Detect which cell encompasses the target text, then output its (X, Y) center coordinate. 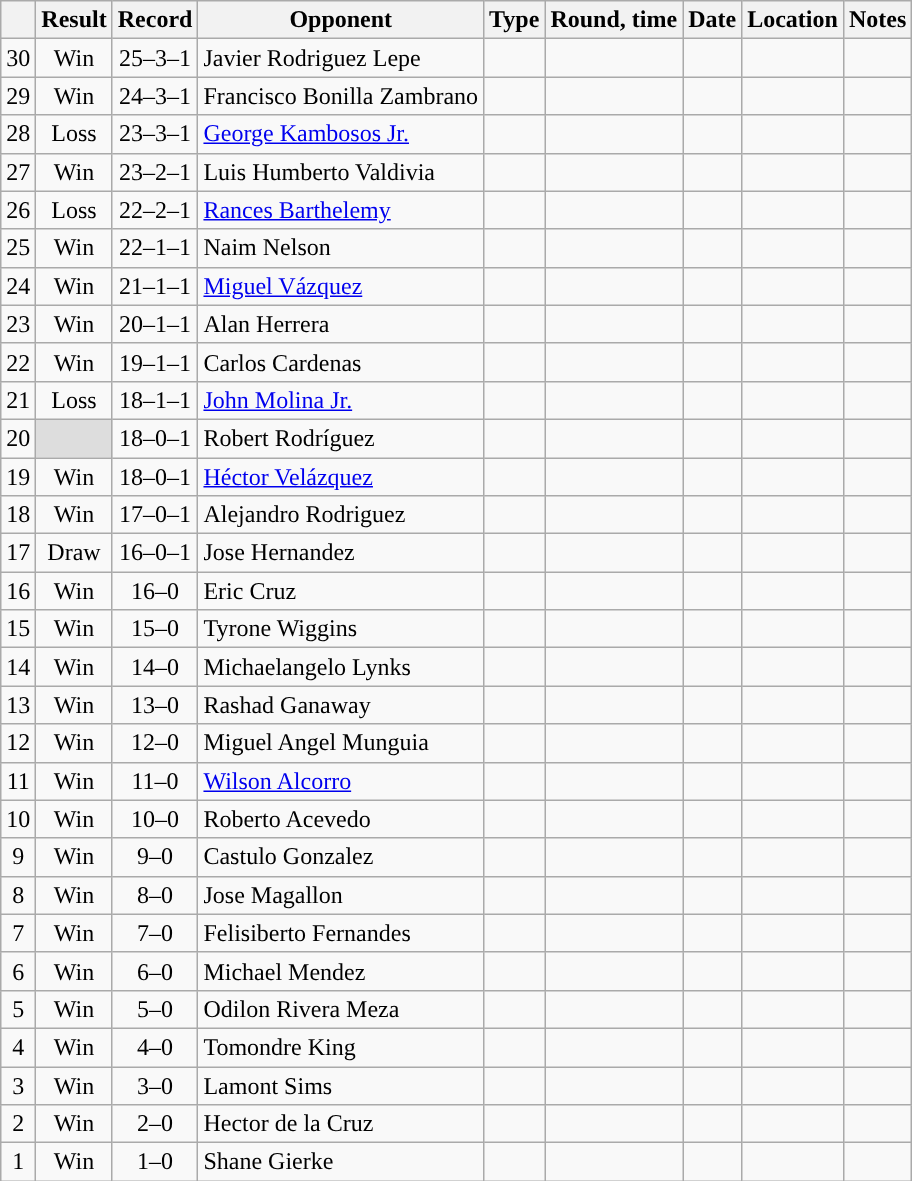
12 (18, 743)
22–1–1 (155, 248)
7 (18, 933)
Date (712, 20)
Javier Rodriguez Lepe (341, 58)
5–0 (155, 1009)
2–0 (155, 1124)
27 (18, 172)
14–0 (155, 667)
24–3–1 (155, 96)
Hector de la Cruz (341, 1124)
Alejandro Rodriguez (341, 515)
20–1–1 (155, 324)
6–0 (155, 971)
23 (18, 324)
Notes (877, 20)
29 (18, 96)
6 (18, 971)
25 (18, 248)
16–0 (155, 591)
15–0 (155, 629)
13 (18, 705)
10 (18, 819)
21 (18, 400)
Jose Magallon (341, 895)
Tyrone Wiggins (341, 629)
Shane Gierke (341, 1162)
Draw (74, 553)
Round, time (614, 20)
23–2–1 (155, 172)
14 (18, 667)
24 (18, 286)
8–0 (155, 895)
3 (18, 1085)
9 (18, 857)
2 (18, 1124)
18 (18, 515)
George Kambosos Jr. (341, 134)
7–0 (155, 933)
Opponent (341, 20)
23–3–1 (155, 134)
Result (74, 20)
20 (18, 438)
16 (18, 591)
Héctor Velázquez (341, 477)
17 (18, 553)
Michaelangelo Lynks (341, 667)
18–1–1 (155, 400)
25–3–1 (155, 58)
Jose Hernandez (341, 553)
22 (18, 362)
Carlos Cardenas (341, 362)
8 (18, 895)
Lamont Sims (341, 1085)
16–0–1 (155, 553)
Miguel Angel Munguia (341, 743)
21–1–1 (155, 286)
1–0 (155, 1162)
4 (18, 1047)
12–0 (155, 743)
Location (793, 20)
22–2–1 (155, 210)
Wilson Alcorro (341, 781)
30 (18, 58)
Castulo Gonzalez (341, 857)
3–0 (155, 1085)
Robert Rodríguez (341, 438)
Tomondre King (341, 1047)
Eric Cruz (341, 591)
28 (18, 134)
Francisco Bonilla Zambrano (341, 96)
Naim Nelson (341, 248)
5 (18, 1009)
19 (18, 477)
Alan Herrera (341, 324)
26 (18, 210)
John Molina Jr. (341, 400)
Roberto Acevedo (341, 819)
15 (18, 629)
11–0 (155, 781)
Michael Mendez (341, 971)
Rashad Ganaway (341, 705)
17–0–1 (155, 515)
9–0 (155, 857)
10–0 (155, 819)
Odilon Rivera Meza (341, 1009)
1 (18, 1162)
11 (18, 781)
13–0 (155, 705)
Record (155, 20)
Luis Humberto Valdivia (341, 172)
Miguel Vázquez (341, 286)
19–1–1 (155, 362)
4–0 (155, 1047)
Rances Barthelemy (341, 210)
Type (514, 20)
Felisiberto Fernandes (341, 933)
